Output the [x, y] coordinate of the center of the cell containing the given text.  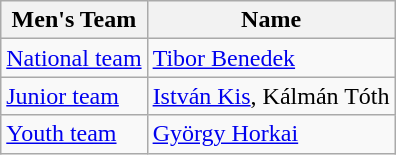
National team [74, 58]
Tibor Benedek [271, 58]
Junior team [74, 96]
Youth team [74, 134]
Name [271, 20]
György Horkai [271, 134]
István Kis, Kálmán Tóth [271, 96]
Men's Team [74, 20]
